Locate the cell with the specified text and output its (X, Y) center coordinate. 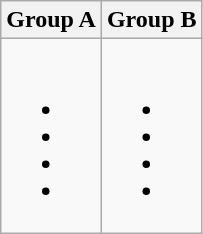
Group B (152, 20)
Group A (52, 20)
